Return the (x, y) coordinate for the center point of the cell that contains the specified text.  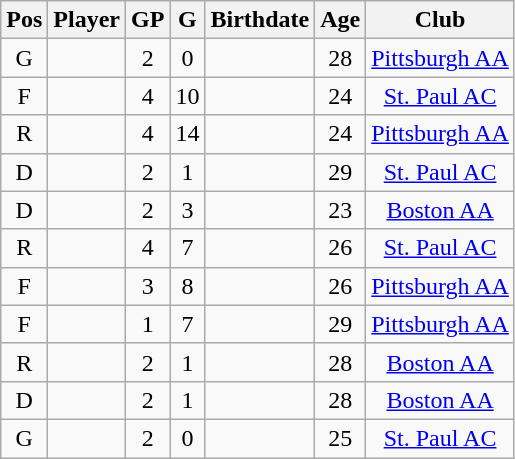
Club (440, 20)
Pos (24, 20)
23 (340, 210)
25 (340, 438)
14 (188, 134)
10 (188, 96)
GP (148, 20)
Player (87, 20)
Age (340, 20)
Birthdate (260, 20)
8 (188, 286)
